Extract the [X, Y] coordinate from the center of the cell holding the provided text.  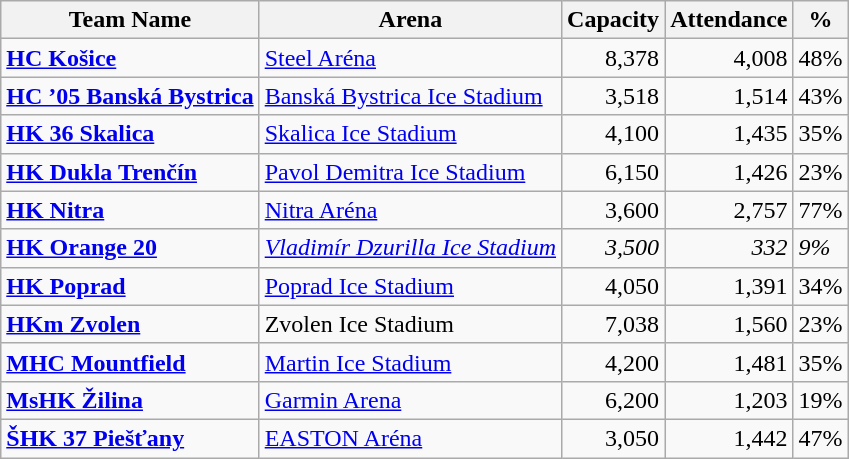
34% [820, 286]
Banská Bystrica Ice Stadium [410, 96]
HKm Zvolen [130, 324]
HC Košice [130, 58]
Zvolen Ice Stadium [410, 324]
3,518 [614, 96]
Attendance [729, 20]
3,050 [614, 438]
6,150 [614, 172]
Pavol Demitra Ice Stadium [410, 172]
6,200 [614, 400]
1,426 [729, 172]
Vladimír Dzurilla Ice Stadium [410, 248]
Nitra Aréna [410, 210]
77% [820, 210]
Steel Aréna [410, 58]
4,050 [614, 286]
7,038 [614, 324]
8,378 [614, 58]
Martin Ice Stadium [410, 362]
HK Orange 20 [130, 248]
4,100 [614, 134]
1,442 [729, 438]
9% [820, 248]
4,008 [729, 58]
1,481 [729, 362]
MsHK Žilina [130, 400]
Capacity [614, 20]
2,757 [729, 210]
1,203 [729, 400]
3,500 [614, 248]
47% [820, 438]
% [820, 20]
ŠHK 37 Piešťany [130, 438]
HK Poprad [130, 286]
4,200 [614, 362]
HK Nitra [130, 210]
19% [820, 400]
MHC Mountfield [130, 362]
1,514 [729, 96]
Skalica Ice Stadium [410, 134]
Team Name [130, 20]
EASTON Aréna [410, 438]
HC ’05 Banská Bystrica [130, 96]
HK Dukla Trenčín [130, 172]
1,560 [729, 324]
3,600 [614, 210]
48% [820, 58]
43% [820, 96]
Arena [410, 20]
1,391 [729, 286]
HK 36 Skalica [130, 134]
1,435 [729, 134]
332 [729, 248]
Poprad Ice Stadium [410, 286]
Garmin Arena [410, 400]
